Pinpoint the cell where the given text exists, returning its (X, Y) midpoint coordinate. 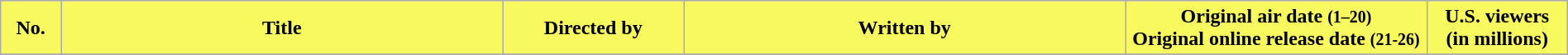
U.S. viewers(in millions) (1497, 28)
No. (31, 28)
Written by (905, 28)
Directed by (594, 28)
Title (282, 28)
Original air date (1–20)Original online release date (21-26) (1276, 28)
